Return the (x, y) coordinate for the center point of the cell that contains the specified text.  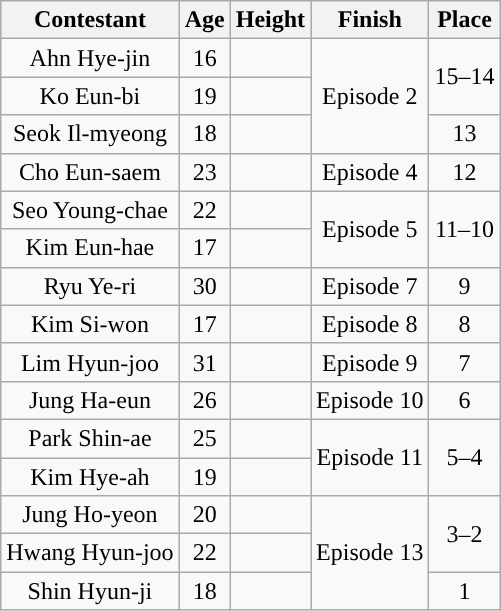
Episode 13 (370, 553)
Episode 10 (370, 400)
31 (204, 362)
Ahn Hye-jin (90, 58)
5–4 (464, 457)
Shin Hyun-ji (90, 591)
30 (204, 286)
8 (464, 324)
Park Shin-ae (90, 438)
Cho Eun-saem (90, 172)
Seo Young-chae (90, 210)
Lim Hyun-joo (90, 362)
Kim Eun-hae (90, 248)
15–14 (464, 77)
Episode 5 (370, 229)
Age (204, 20)
23 (204, 172)
Episode 4 (370, 172)
Episode 11 (370, 457)
9 (464, 286)
Ryu Ye-ri (90, 286)
Jung Ha-eun (90, 400)
7 (464, 362)
Height (270, 20)
16 (204, 58)
6 (464, 400)
Kim Si-won (90, 324)
25 (204, 438)
20 (204, 515)
26 (204, 400)
Contestant (90, 20)
1 (464, 591)
11–10 (464, 229)
Episode 8 (370, 324)
Hwang Hyun-joo (90, 553)
Ko Eun-bi (90, 96)
Episode 9 (370, 362)
Episode 2 (370, 96)
3–2 (464, 534)
Kim Hye-ah (90, 477)
13 (464, 134)
Episode 7 (370, 286)
Seok Il-myeong (90, 134)
Jung Ho-yeon (90, 515)
Finish (370, 20)
12 (464, 172)
Place (464, 20)
